Return [x, y] of the center of cell containing provided text 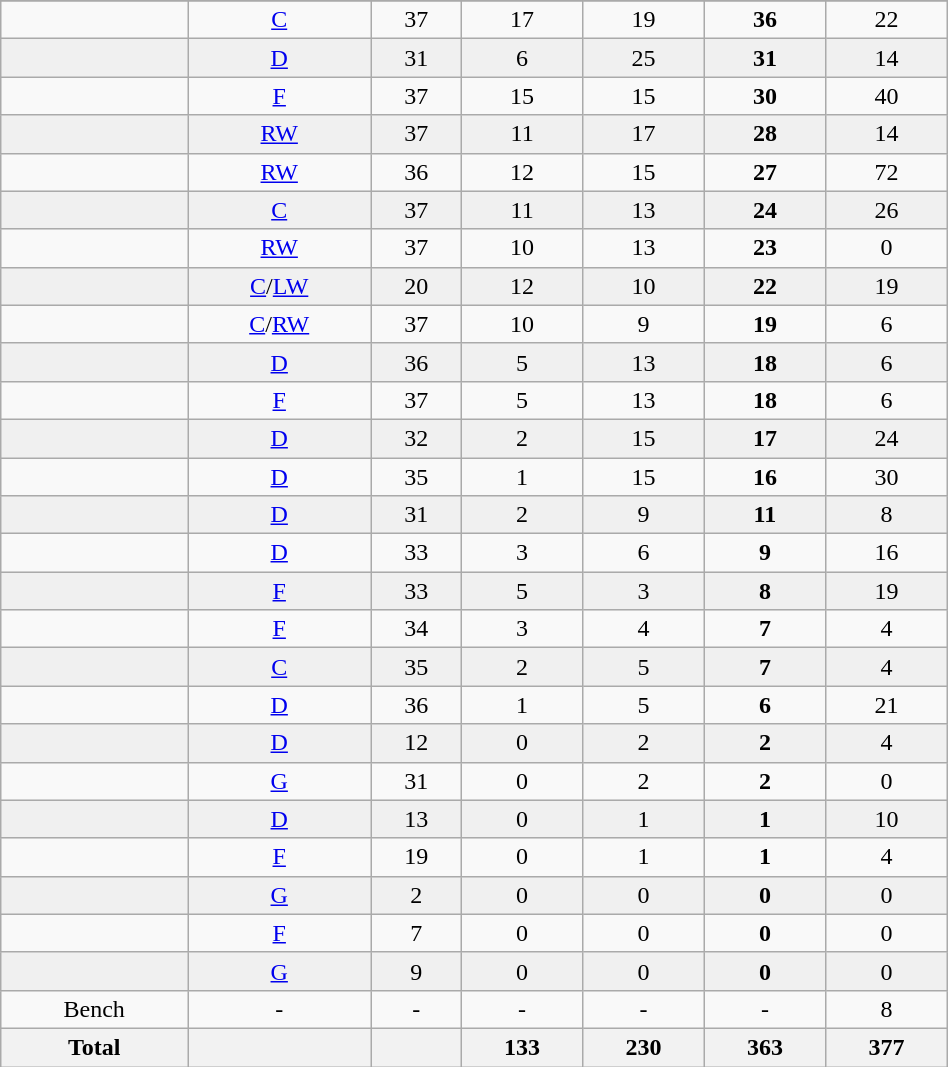
23 [764, 248]
34 [416, 629]
C/LW [280, 286]
32 [416, 438]
230 [644, 1047]
72 [887, 172]
27 [764, 172]
133 [522, 1047]
377 [887, 1047]
40 [887, 96]
20 [416, 286]
26 [887, 210]
Bench [94, 1009]
25 [644, 58]
Total [94, 1047]
21 [887, 705]
363 [764, 1047]
28 [764, 134]
C/RW [280, 324]
